Locate the cell with the specified text and output its (X, Y) center coordinate. 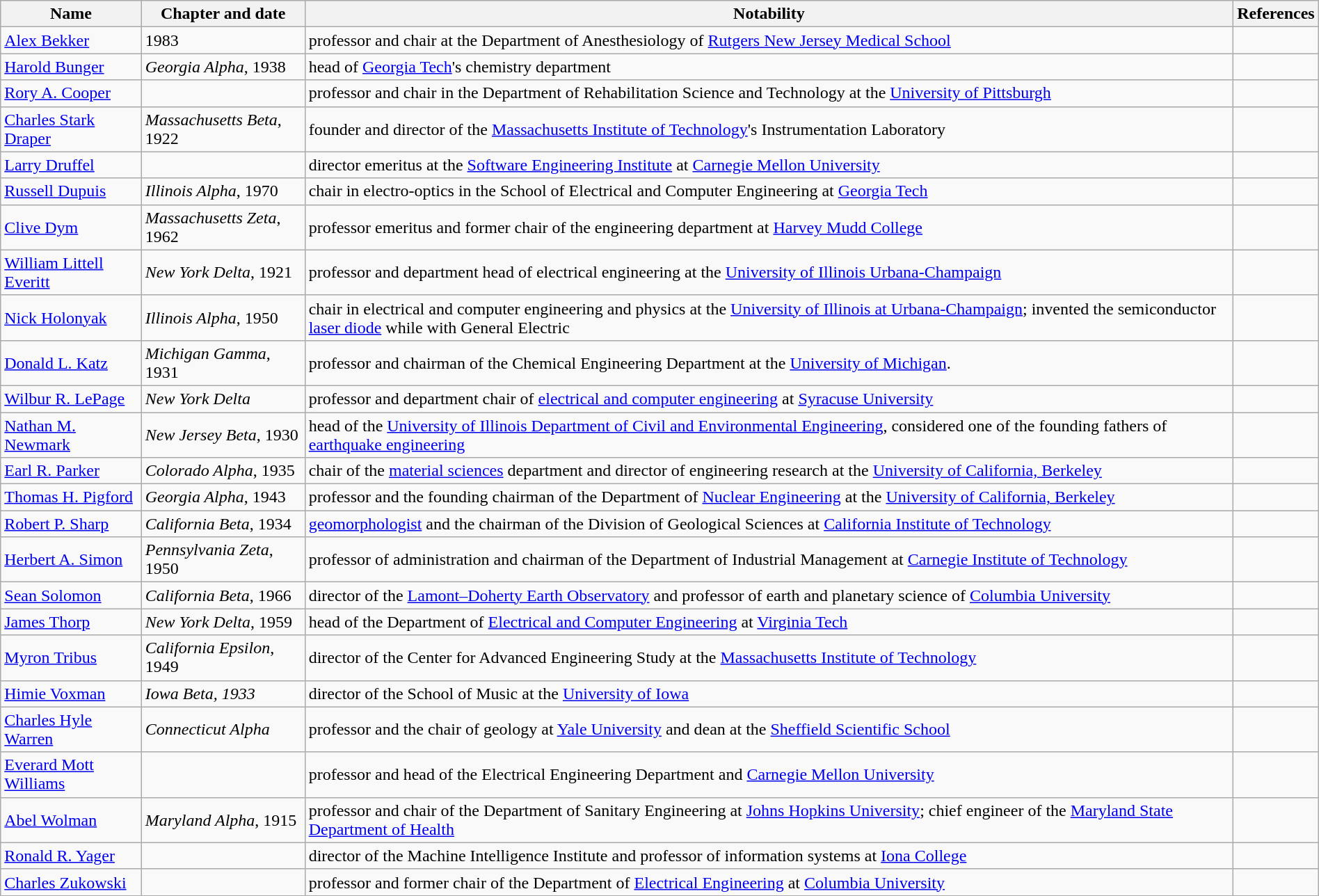
Georgia Alpha, 1943 (223, 497)
Earl R. Parker (71, 471)
geomorphologist and the chairman of the Division of Geological Sciences at California Institute of Technology (769, 524)
Michigan Gamma, 1931 (223, 363)
professor and chair of the Department of Sanitary Engineering at Johns Hopkins University; chief engineer of the Maryland State Department of Health (769, 819)
Nick Holonyak (71, 317)
chair in electro-optics in the School of Electrical and Computer Engineering at Georgia Tech (769, 191)
director emeritus at the Software Engineering Institute at Carnegie Mellon University (769, 165)
head of Georgia Tech's chemistry department (769, 67)
Illinois Alpha, 1970 (223, 191)
Russell Dupuis (71, 191)
James Thorp (71, 622)
Herbert A. Simon (71, 559)
director of the School of Music at the University of Iowa (769, 694)
Maryland Alpha, 1915 (223, 819)
director of the Machine Intelligence Institute and professor of information systems at Iona College (769, 856)
Chapter and date (223, 14)
head of the Department of Electrical and Computer Engineering at Virginia Tech (769, 622)
professor and chair in the Department of Rehabilitation Science and Technology at the University of Pittsburgh (769, 93)
References (1276, 14)
Charles Stark Draper (71, 129)
Connecticut Alpha (223, 729)
Massachusetts Beta, 1922 (223, 129)
director of the Center for Advanced Engineering Study at the Massachusetts Institute of Technology (769, 658)
Himie Voxman (71, 694)
New York Delta, 1959 (223, 622)
chair of the material sciences department and director of engineering research at the University of California, Berkeley (769, 471)
Clive Dym (71, 227)
California Beta, 1934 (223, 524)
Harold Bunger (71, 67)
Charles Hyle Warren (71, 729)
Everard Mott Williams (71, 775)
Notability (769, 14)
Myron Tribus (71, 658)
professor and department head of electrical engineering at the University of Illinois Urbana-Champaign (769, 273)
Larry Druffel (71, 165)
Georgia Alpha, 1938 (223, 67)
Wilbur R. LePage (71, 399)
Charles Zukowski (71, 882)
professor and chair at the Department of Anesthesiology of Rutgers New Jersey Medical School (769, 40)
Donald L. Katz (71, 363)
professor of administration and chairman of the Department of Industrial Management at Carnegie Institute of Technology (769, 559)
California Epsilon, 1949 (223, 658)
Iowa Beta, 1933 (223, 694)
Nathan M. Newmark (71, 434)
Robert P. Sharp (71, 524)
1983 (223, 40)
Abel Wolman (71, 819)
professor and former chair of the Department of Electrical Engineering at Columbia University (769, 882)
founder and director of the Massachusetts Institute of Technology's Instrumentation Laboratory (769, 129)
New Jersey Beta, 1930 (223, 434)
California Beta, 1966 (223, 595)
Thomas H. Pigford (71, 497)
Massachusetts Zeta, 1962 (223, 227)
Alex Bekker (71, 40)
Ronald R. Yager (71, 856)
Name (71, 14)
Pennsylvania Zeta, 1950 (223, 559)
professor and the chair of geology at Yale University and dean at the Sheffield Scientific School (769, 729)
Sean Solomon (71, 595)
New York Delta, 1921 (223, 273)
professor and the founding chairman of the Department of Nuclear Engineering at the University of California, Berkeley (769, 497)
director of the Lamont–Doherty Earth Observatory and professor of earth and planetary science of Columbia University (769, 595)
William Littell Everitt (71, 273)
professor and department chair of electrical and computer engineering at Syracuse University (769, 399)
professor and head of the Electrical Engineering Department and Carnegie Mellon University (769, 775)
Rory A. Cooper (71, 93)
Colorado Alpha, 1935 (223, 471)
professor emeritus and former chair of the engineering department at Harvey Mudd College (769, 227)
professor and chairman of the Chemical Engineering Department at the University of Michigan. (769, 363)
New York Delta (223, 399)
Illinois Alpha, 1950 (223, 317)
